Extract the [x, y] coordinate from the center of the cell holding the provided text.  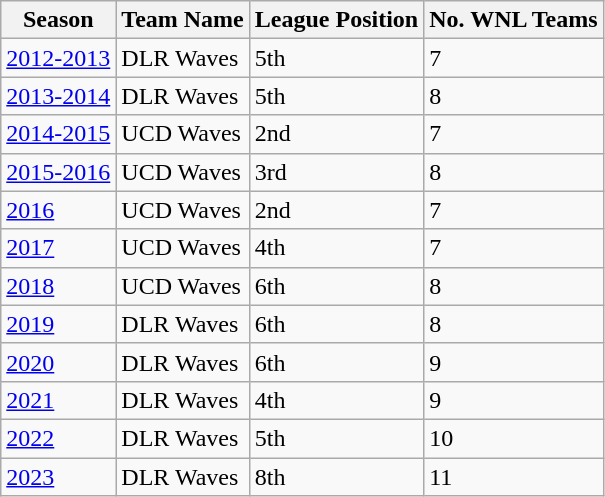
2021 [58, 400]
2014-2015 [58, 134]
Season [58, 20]
2022 [58, 438]
2023 [58, 477]
10 [514, 438]
League Position [336, 20]
2019 [58, 324]
No. WNL Teams [514, 20]
2012-2013 [58, 58]
11 [514, 477]
2020 [58, 362]
3rd [336, 172]
2016 [58, 210]
8th [336, 477]
2015-2016 [58, 172]
2018 [58, 286]
2013-2014 [58, 96]
Team Name [183, 20]
2017 [58, 248]
